Return the [X, Y] coordinate for the center point of the cell that contains the specified text.  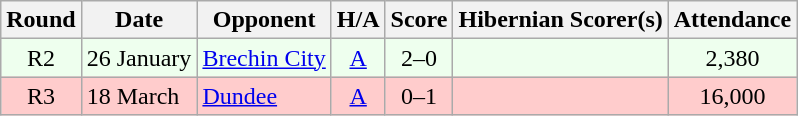
2–0 [419, 58]
16,000 [732, 96]
Opponent [264, 20]
Brechin City [264, 58]
26 January [139, 58]
2,380 [732, 58]
Attendance [732, 20]
R3 [41, 96]
0–1 [419, 96]
Dundee [264, 96]
H/A [358, 20]
Hibernian Scorer(s) [560, 20]
Score [419, 20]
R2 [41, 58]
Date [139, 20]
Round [41, 20]
18 March [139, 96]
